Search for the cell housing the specified text and yield its [x, y] center coordinate. 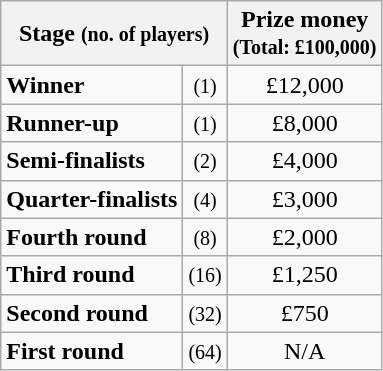
First round [92, 351]
Prize money(Total: £100,000) [304, 34]
£4,000 [304, 161]
£8,000 [304, 123]
Second round [92, 313]
Stage (no. of players) [114, 34]
£3,000 [304, 199]
Runner-up [92, 123]
Winner [92, 85]
(64) [205, 351]
£750 [304, 313]
Semi-finalists [92, 161]
Fourth round [92, 237]
Quarter-finalists [92, 199]
(32) [205, 313]
£12,000 [304, 85]
Third round [92, 275]
(8) [205, 237]
£1,250 [304, 275]
(2) [205, 161]
N/A [304, 351]
(4) [205, 199]
(16) [205, 275]
£2,000 [304, 237]
